Output the [X, Y] coordinate of the center of the cell containing the given text.  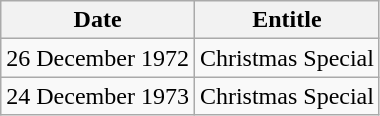
Entitle [286, 20]
26 December 1972 [98, 58]
24 December 1973 [98, 96]
Date [98, 20]
